Pinpoint the cell where the given text exists, returning its [x, y] midpoint coordinate. 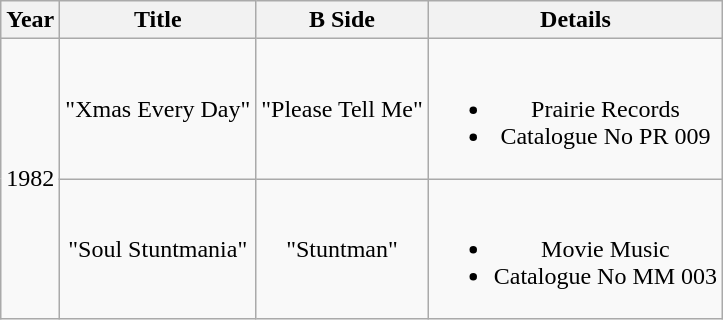
"Stuntman" [342, 249]
1982 [30, 179]
Details [575, 20]
Year [30, 20]
Movie MusicCatalogue No MM 003 [575, 249]
Title [158, 20]
B Side [342, 20]
Prairie RecordsCatalogue No PR 009 [575, 109]
"Xmas Every Day" [158, 109]
"Please Tell Me" [342, 109]
"Soul Stuntmania" [158, 249]
